Find where the given text appears and provide that cell's center as [X, Y] coordinate. 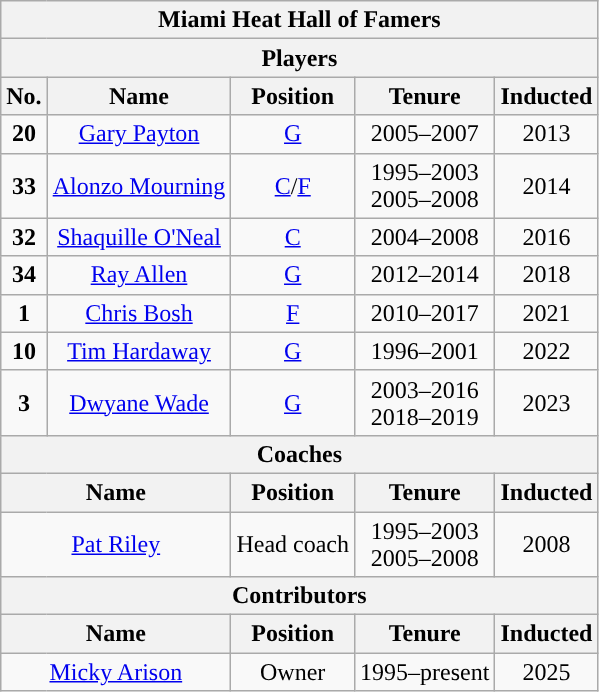
Head coach [293, 544]
Tim Hardaway [139, 351]
2003–20162018–2019 [425, 402]
Pat Riley [116, 544]
2016 [546, 237]
Dwyane Wade [139, 402]
2025 [546, 672]
32 [24, 237]
Alonzo Mourning [139, 186]
Owner [293, 672]
Shaquille O'Neal [139, 237]
C/F [293, 186]
Players [300, 58]
10 [24, 351]
Micky Arison [116, 672]
2021 [546, 313]
C [293, 237]
1995–present [425, 672]
34 [24, 275]
2004–2008 [425, 237]
Gary Payton [139, 134]
2008 [546, 544]
20 [24, 134]
F [293, 313]
2010–2017 [425, 313]
2012–2014 [425, 275]
Contributors [300, 596]
Ray Allen [139, 275]
3 [24, 402]
33 [24, 186]
Coaches [300, 454]
Chris Bosh [139, 313]
1996–2001 [425, 351]
Miami Heat Hall of Famers [300, 20]
2018 [546, 275]
2022 [546, 351]
2023 [546, 402]
No. [24, 96]
2013 [546, 134]
2014 [546, 186]
1 [24, 313]
2005–2007 [425, 134]
